Return the [X, Y] coordinate for the center point of the cell that contains the specified text.  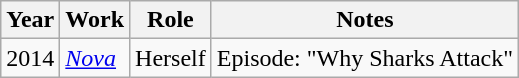
Herself [171, 58]
Work [95, 20]
2014 [30, 58]
Year [30, 20]
Notes [364, 20]
Episode: "Why Sharks Attack" [364, 58]
Nova [95, 58]
Role [171, 20]
